For the text-containing cell, return its midpoint in [x, y] coordinate format. 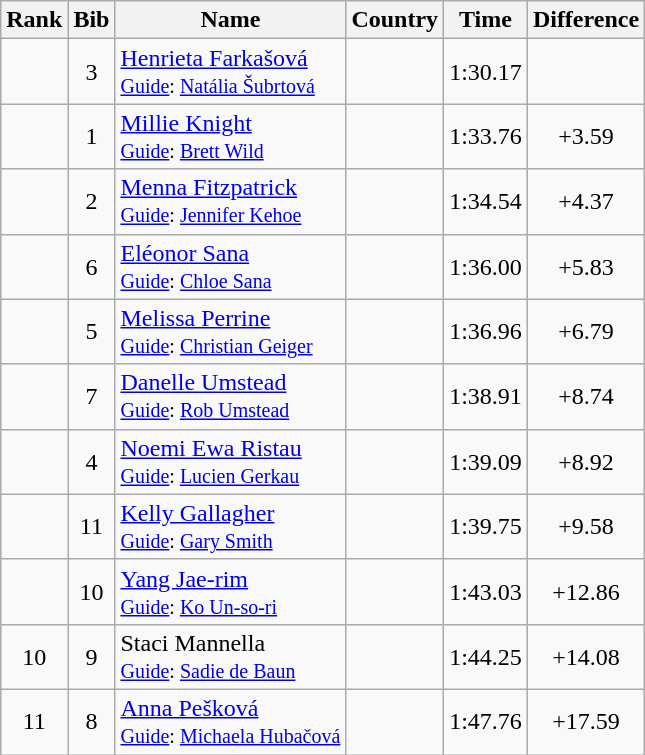
1:36.96 [486, 332]
1:34.54 [486, 202]
Rank [34, 20]
6 [92, 266]
Kelly GallagherGuide: Gary Smith [230, 526]
1:43.03 [486, 592]
+17.59 [586, 722]
8 [92, 722]
Eléonor SanaGuide: Chloe Sana [230, 266]
Danelle UmsteadGuide: Rob Umstead [230, 396]
+4.37 [586, 202]
1:47.76 [486, 722]
Bib [92, 20]
7 [92, 396]
Melissa PerrineGuide: Christian Geiger [230, 332]
Country [395, 20]
+3.59 [586, 136]
Anna PeškováGuide: Michaela Hubačová [230, 722]
1:39.75 [486, 526]
Staci MannellaGuide: Sadie de Baun [230, 656]
+6.79 [586, 332]
Noemi Ewa RistauGuide: Lucien Gerkau [230, 462]
3 [92, 72]
+5.83 [586, 266]
5 [92, 332]
9 [92, 656]
Menna FitzpatrickGuide: Jennifer Kehoe [230, 202]
1:39.09 [486, 462]
1:33.76 [486, 136]
Millie KnightGuide: Brett Wild [230, 136]
1:36.00 [486, 266]
+12.86 [586, 592]
4 [92, 462]
2 [92, 202]
Time [486, 20]
1:44.25 [486, 656]
1:38.91 [486, 396]
Name [230, 20]
+9.58 [586, 526]
+8.92 [586, 462]
1:30.17 [486, 72]
Henrieta FarkašováGuide: Natália Šubrtová [230, 72]
Yang Jae-rimGuide: Ko Un-so-ri [230, 592]
+8.74 [586, 396]
+14.08 [586, 656]
1 [92, 136]
Difference [586, 20]
